Scan for the cell matching the given text and deliver its [X, Y] coordinate at center. 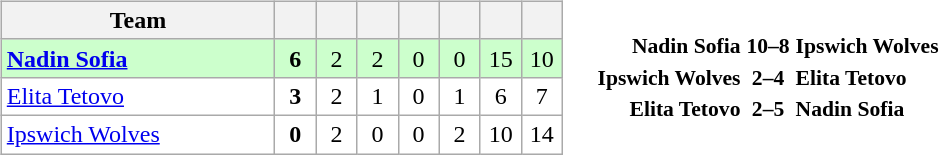
2–5 [768, 109]
14 [542, 134]
7 [542, 96]
2–4 [768, 77]
Team [138, 20]
3 [296, 96]
15 [500, 58]
10–8 [768, 46]
